Detect which cell encompasses the target text, then output its [x, y] center coordinate. 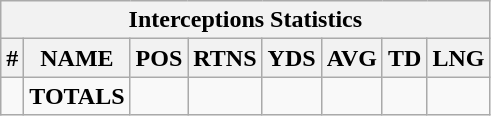
TD [404, 58]
# [12, 58]
RTNS [225, 58]
LNG [458, 58]
POS [159, 58]
AVG [352, 58]
YDS [292, 58]
Interceptions Statistics [246, 20]
NAME [77, 58]
TOTALS [77, 96]
